Scan for the cell matching the given text and deliver its (x, y) coordinate at center. 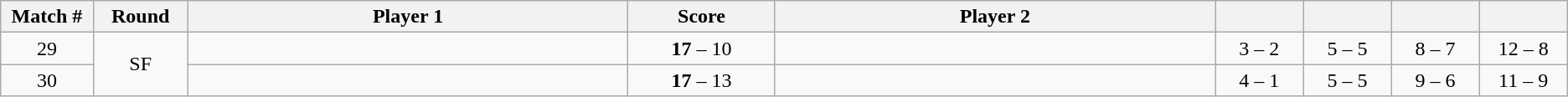
9 – 6 (1436, 80)
Round (141, 17)
12 – 8 (1523, 48)
4 – 1 (1260, 80)
Player 1 (408, 17)
17 – 13 (702, 80)
3 – 2 (1260, 48)
Score (702, 17)
SF (141, 64)
30 (47, 80)
Match # (47, 17)
Player 2 (995, 17)
29 (47, 48)
8 – 7 (1436, 48)
11 – 9 (1523, 80)
17 – 10 (702, 48)
